Detect which cell encompasses the target text, then output its [X, Y] center coordinate. 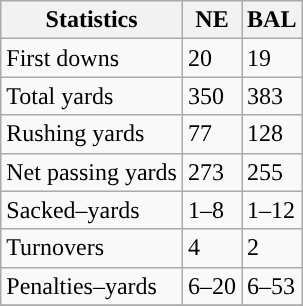
383 [272, 96]
Statistics [92, 20]
255 [272, 172]
4 [212, 248]
19 [272, 58]
Turnovers [92, 248]
Sacked–yards [92, 210]
20 [212, 58]
NE [212, 20]
350 [212, 96]
128 [272, 134]
2 [272, 248]
Total yards [92, 96]
Penalties–yards [92, 286]
First downs [92, 58]
6–53 [272, 286]
77 [212, 134]
BAL [272, 20]
Net passing yards [92, 172]
1–8 [212, 210]
6–20 [212, 286]
Rushing yards [92, 134]
1–12 [272, 210]
273 [212, 172]
